Provide the [X, Y] coordinate of the cell's center where the given text is located.  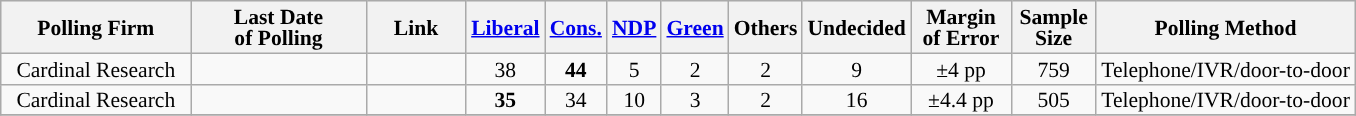
Green [694, 27]
38 [505, 68]
16 [856, 100]
3 [694, 100]
Cons. [576, 27]
9 [856, 68]
34 [576, 100]
SampleSize [1054, 27]
Polling Firm [96, 27]
Last Dateof Polling [278, 27]
±4 pp [961, 68]
±4.4 pp [961, 100]
505 [1054, 100]
Undecided [856, 27]
35 [505, 100]
5 [634, 68]
44 [576, 68]
759 [1054, 68]
Others [766, 27]
NDP [634, 27]
Polling Method [1226, 27]
Marginof Error [961, 27]
Liberal [505, 27]
Link [416, 27]
10 [634, 100]
